From the cell containing the given text, extract its center point as [X, Y] coordinate. 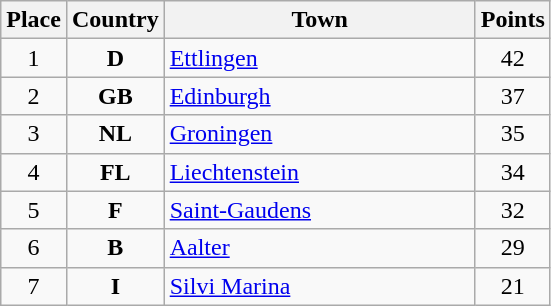
FL [115, 172]
GB [115, 96]
Liechtenstein [320, 172]
29 [512, 248]
Aalter [320, 248]
Groningen [320, 134]
21 [512, 286]
F [115, 210]
6 [34, 248]
32 [512, 210]
35 [512, 134]
42 [512, 58]
Ettlingen [320, 58]
7 [34, 286]
Place [34, 20]
4 [34, 172]
Town [320, 20]
D [115, 58]
NL [115, 134]
Points [512, 20]
I [115, 286]
3 [34, 134]
Edinburgh [320, 96]
Country [115, 20]
37 [512, 96]
B [115, 248]
34 [512, 172]
Saint-Gaudens [320, 210]
Silvi Marina [320, 286]
5 [34, 210]
2 [34, 96]
1 [34, 58]
